Find where the given text appears and provide that cell's center as [X, Y] coordinate. 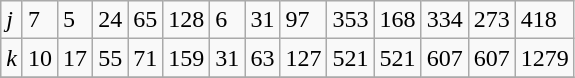
7 [40, 20]
128 [186, 20]
97 [304, 20]
71 [146, 58]
10 [40, 58]
j [12, 20]
127 [304, 58]
418 [544, 20]
6 [228, 20]
168 [398, 20]
k [12, 58]
55 [110, 58]
159 [186, 58]
334 [444, 20]
5 [76, 20]
24 [110, 20]
273 [492, 20]
353 [350, 20]
1279 [544, 58]
65 [146, 20]
63 [262, 58]
17 [76, 58]
